Provide the (X, Y) coordinate of the cell's center where the given text is located.  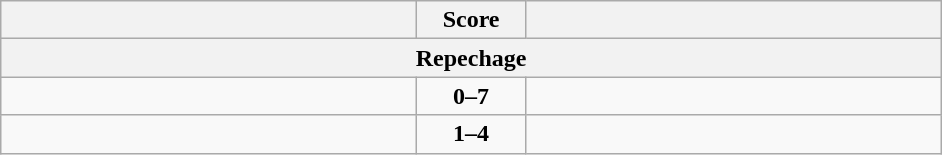
Score (472, 20)
Repechage (472, 58)
0–7 (472, 96)
1–4 (472, 134)
